Output the (x, y) coordinate of the center of the cell containing the given text.  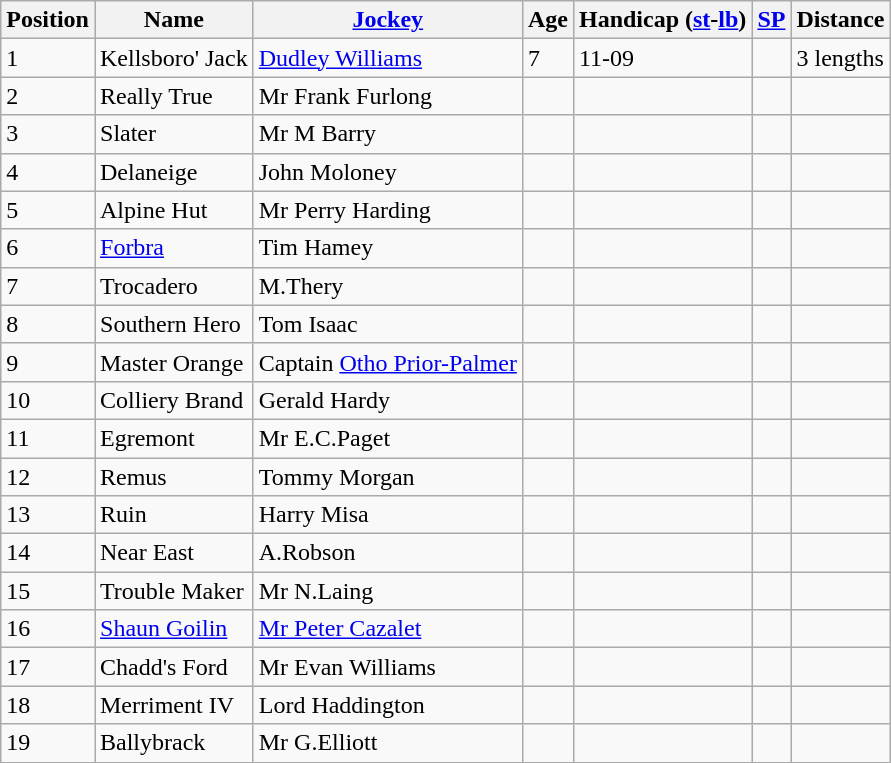
Mr Peter Cazalet (388, 629)
4 (48, 172)
Name (174, 20)
Delaneige (174, 172)
Harry Misa (388, 515)
Jockey (388, 20)
A.Robson (388, 553)
Remus (174, 477)
10 (48, 400)
8 (48, 324)
Dudley Williams (388, 58)
5 (48, 210)
15 (48, 591)
Tim Hamey (388, 248)
19 (48, 743)
Master Orange (174, 362)
Really True (174, 96)
Mr E.C.Paget (388, 438)
Position (48, 20)
Captain Otho Prior-Palmer (388, 362)
11 (48, 438)
13 (48, 515)
M.Thery (388, 286)
6 (48, 248)
Colliery Brand (174, 400)
Ruin (174, 515)
Age (548, 20)
Near East (174, 553)
Gerald Hardy (388, 400)
Mr Perry Harding (388, 210)
Mr M Barry (388, 134)
9 (48, 362)
Lord Haddington (388, 705)
11-09 (662, 58)
Mr N.Laing (388, 591)
Alpine Hut (174, 210)
16 (48, 629)
John Moloney (388, 172)
Mr G.Elliott (388, 743)
Trouble Maker (174, 591)
1 (48, 58)
14 (48, 553)
Egremont (174, 438)
SP (772, 20)
Mr Evan Williams (388, 667)
Distance (840, 20)
Slater (174, 134)
Trocadero (174, 286)
12 (48, 477)
Forbra (174, 248)
Southern Hero (174, 324)
Shaun Goilin (174, 629)
Mr Frank Furlong (388, 96)
2 (48, 96)
3 (48, 134)
Handicap (st-lb) (662, 20)
Merriment IV (174, 705)
3 lengths (840, 58)
Kellsboro' Jack (174, 58)
Chadd's Ford (174, 667)
18 (48, 705)
Tom Isaac (388, 324)
Ballybrack (174, 743)
Tommy Morgan (388, 477)
17 (48, 667)
